Locate the cell with the specified text and output its [x, y] center coordinate. 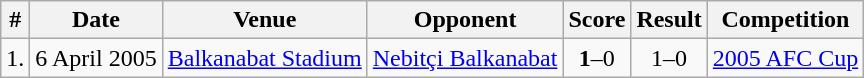
Result [669, 20]
Balkanabat Stadium [264, 58]
Opponent [465, 20]
Score [597, 20]
Venue [264, 20]
Competition [785, 20]
2005 AFC Cup [785, 58]
Date [96, 20]
1. [16, 58]
# [16, 20]
Nebitçi Balkanabat [465, 58]
6 April 2005 [96, 58]
